Search for the cell housing the specified text and yield its [x, y] center coordinate. 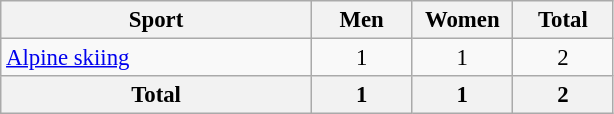
Men [362, 20]
Sport [156, 20]
Alpine skiing [156, 58]
Women [462, 20]
